From the cell containing the given text, extract its center point as (X, Y) coordinate. 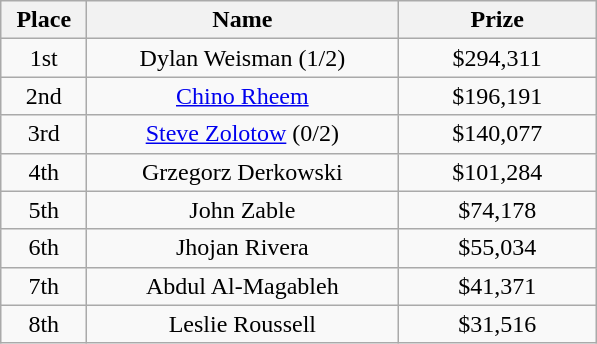
Prize (498, 20)
Chino Rheem (242, 96)
8th (44, 324)
$196,191 (498, 96)
3rd (44, 134)
$41,371 (498, 286)
Dylan Weisman (1/2) (242, 58)
Place (44, 20)
Abdul Al-Magableh (242, 286)
4th (44, 172)
5th (44, 210)
Leslie Roussell (242, 324)
$140,077 (498, 134)
Steve Zolotow (0/2) (242, 134)
1st (44, 58)
$101,284 (498, 172)
Name (242, 20)
7th (44, 286)
$294,311 (498, 58)
Grzegorz Derkowski (242, 172)
$55,034 (498, 248)
$74,178 (498, 210)
John Zable (242, 210)
$31,516 (498, 324)
2nd (44, 96)
6th (44, 248)
Jhojan Rivera (242, 248)
